From the cell containing the given text, extract its center point as [x, y] coordinate. 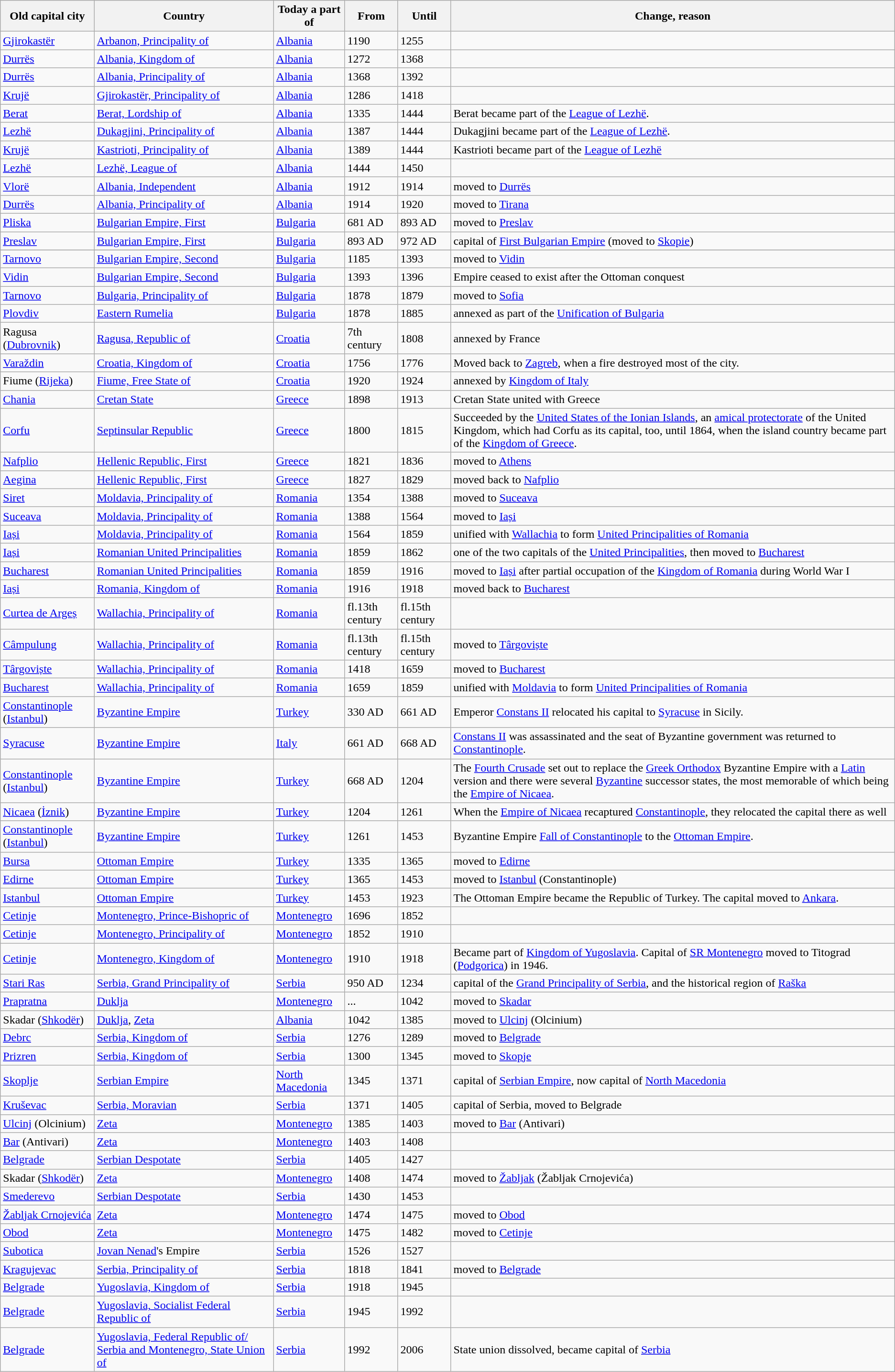
moved to Skadar [673, 1002]
Nafplio [47, 461]
2006 [425, 1350]
1756 [371, 363]
Edirne [47, 879]
Serbia, Moravian [184, 1105]
1430 [371, 1196]
From [371, 16]
Prapratna [47, 1002]
950 AD [371, 983]
1879 [425, 295]
1898 [371, 399]
capital of the Grand Principality of Serbia, and the historical region of Raška [673, 983]
moved to Žabljak (Žabljak Crnojevića) [673, 1178]
moved to Suceava [673, 498]
972 AD [425, 240]
Yugoslavia, Federal Republic of/ Serbia and Montenegro, State Union of [184, 1350]
Debrc [47, 1038]
Eastern Rumelia [184, 314]
moved to Ulcinj (Olcinium) [673, 1020]
capital of Serbia, moved to Belgrade [673, 1105]
Suceava [47, 516]
Duklja [184, 1002]
Obod [47, 1232]
1800 [371, 430]
Serbia, Grand Principality of [184, 983]
Berat became part of the League of Lezhë. [673, 113]
Kastrioti became part of the League of Lezhë [673, 150]
1913 [425, 399]
annexed by Kingdom of Italy [673, 381]
Old capital city [47, 16]
Târgoviște [47, 669]
1827 [371, 479]
1354 [371, 498]
Jovan Nenad's Empire [184, 1251]
Fiume, Free State of [184, 381]
Pliska [47, 222]
Cretan State united with Greece [673, 399]
Montenegro, Principality of [184, 934]
annexed by France [673, 338]
Skoplje [47, 1080]
Varaždin [47, 363]
Today a part of [309, 16]
1924 [425, 381]
Serbia, Principality of [184, 1269]
1776 [425, 363]
1286 [371, 95]
1527 [425, 1251]
681 AD [371, 222]
1387 [371, 131]
... [371, 1002]
moved to Preslav [673, 222]
moved to Vidin [673, 259]
Berat [47, 113]
Gjirokastër, Principality of [184, 95]
moved to Iași after partial occupation of the Kingdom of Romania during World War I [673, 570]
Kastrioti, Principality of [184, 150]
one of the two capitals of the United Principalities, then moved to Bucharest [673, 552]
1427 [425, 1160]
Bar (Antivari) [47, 1142]
Yugoslavia, Socialist Federal Republic of [184, 1312]
Curtea de Argeș [47, 614]
Yugoslavia, Kingdom of [184, 1287]
1912 [371, 186]
Plovdiv [47, 314]
330 AD [371, 712]
1829 [425, 479]
1272 [371, 59]
Croatia, Kingdom of [184, 363]
1841 [425, 1269]
Empire ceased to exist after the Ottoman conquest [673, 277]
Chania [47, 399]
Aegina [47, 479]
Became part of Kingdom of Yugoslavia. Capital of SR Montenegro moved to Titograd (Podgorica) in 1946. [673, 958]
1836 [425, 461]
1234 [425, 983]
Romania, Kingdom of [184, 589]
Albania, Kingdom of [184, 59]
moved to Târgoviște [673, 644]
Constans II was assassinated and the seat of Byzantine government was returned to Constantinople. [673, 743]
1450 [425, 168]
Albania, Independent [184, 186]
Istanbul [47, 897]
1392 [425, 77]
Cretan State [184, 399]
moved to Skopje [673, 1056]
1289 [425, 1038]
Syracuse [47, 743]
1300 [371, 1056]
moved to Athens [673, 461]
1808 [425, 338]
Nicaea (İznik) [47, 812]
Žabljak Crnojevića [47, 1214]
1923 [425, 897]
Berat, Lordship of [184, 113]
State union dissolved, became capital of Serbia [673, 1350]
When the Empire of Nicaea recaptured Constantinople, they relocated the capital there as well [673, 812]
Câmpulung [47, 644]
Subotica [47, 1251]
1885 [425, 314]
1276 [371, 1038]
Gjirokastër [47, 41]
Kragujevac [47, 1269]
Ulcinj (Olcinium) [47, 1123]
moved to Cetinje [673, 1232]
moved to Sofia [673, 295]
Smederevo [47, 1196]
1821 [371, 461]
Country [184, 16]
Siret [47, 498]
Arbanon, Principality of [184, 41]
1482 [425, 1232]
1696 [371, 915]
Vidin [47, 277]
capital of First Bulgarian Empire (moved to Skopie) [673, 240]
moved to Bucharest [673, 669]
moved to Edirne [673, 861]
Montenegro, Kingdom of [184, 958]
1396 [425, 277]
Vlorë [47, 186]
moved to Iași [673, 516]
unified with Wallachia to form United Principalities of Romania [673, 534]
The Ottoman Empire became the Republic of Turkey. The capital moved to Ankara. [673, 897]
7th century [371, 338]
1526 [371, 1251]
Prizren [47, 1056]
moved to Istanbul (Constantinople) [673, 879]
moved to Obod [673, 1214]
1862 [425, 552]
Bulgaria, Principality of [184, 295]
moved back to Nafplio [673, 479]
moved back to Bucharest [673, 589]
Moved back to Zagreb, when a fire destroyed most of the city. [673, 363]
Duklja, Zeta [184, 1020]
Kruševac [47, 1105]
Fiume (Rijeka) [47, 381]
annexed as part of the Unification of Bulgaria [673, 314]
1190 [371, 41]
Dukagjini, Principality of [184, 131]
1389 [371, 150]
unified with Moldavia to form United Principalities of Romania [673, 687]
1815 [425, 430]
Bursa [47, 861]
moved to Durrës [673, 186]
Stari Ras [47, 983]
moved to Tirana [673, 204]
Dukagjini became part of the League of Lezhë. [673, 131]
Montenegro, Prince-Bishopric of [184, 915]
Corfu [47, 430]
Change, reason [673, 16]
1255 [425, 41]
Serbian Empire [184, 1080]
1818 [371, 1269]
moved to Bar (Antivari) [673, 1123]
North Macedonia [309, 1080]
Ragusa, Republic of [184, 338]
Ragusa (Dubrovnik) [47, 338]
Lezhë, League of [184, 168]
Preslav [47, 240]
Emperor Constans II relocated his capital to Syracuse in Sicily. [673, 712]
Italy [309, 743]
Until [425, 16]
1185 [371, 259]
capital of Serbian Empire, now capital of North Macedonia [673, 1080]
Septinsular Republic [184, 430]
Byzantine Empire Fall of Constantinople to the Ottoman Empire. [673, 837]
